Detect which cell encompasses the target text, then output its [x, y] center coordinate. 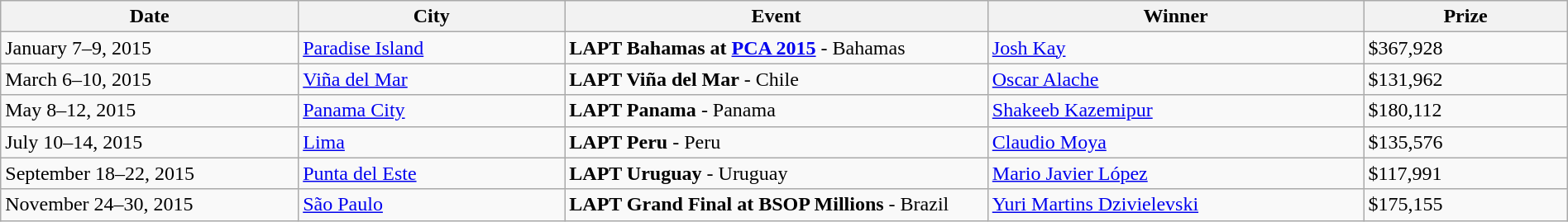
City [432, 17]
Panama City [432, 111]
May 8–12, 2015 [150, 111]
LAPT Uruguay - Uruguay [777, 173]
LAPT Viña del Mar - Chile [777, 79]
LAPT Grand Final at BSOP Millions - Brazil [777, 205]
Lima [432, 142]
LAPT Panama - Panama [777, 111]
Winner [1176, 17]
Paradise Island [432, 48]
Josh Kay [1176, 48]
São Paulo [432, 205]
Shakeeb Kazemipur [1176, 111]
LAPT Peru - Peru [777, 142]
Oscar Alache [1176, 79]
Viña del Mar [432, 79]
July 10–14, 2015 [150, 142]
$117,991 [1465, 173]
March 6–10, 2015 [150, 79]
September 18–22, 2015 [150, 173]
$175,155 [1465, 205]
Prize [1465, 17]
January 7–9, 2015 [150, 48]
Event [777, 17]
Punta del Este [432, 173]
Yuri Martins Dzivielevski [1176, 205]
LAPT Bahamas at PCA 2015 - Bahamas [777, 48]
November 24–30, 2015 [150, 205]
Mario Javier López [1176, 173]
$367,928 [1465, 48]
$180,112 [1465, 111]
$131,962 [1465, 79]
Claudio Moya [1176, 142]
Date [150, 17]
$135,576 [1465, 142]
